Identify which cell holds the provided text, then report its [x, y] central coordinate. 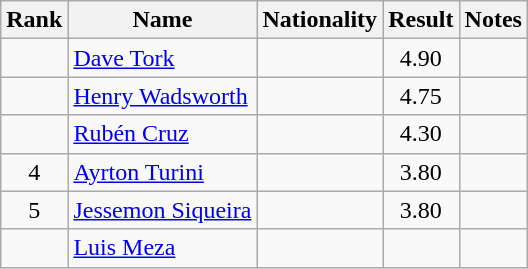
Rank [34, 20]
4.30 [421, 134]
Dave Tork [162, 58]
Nationality [320, 20]
Henry Wadsworth [162, 96]
Notes [493, 20]
Name [162, 20]
Ayrton Turini [162, 172]
4 [34, 172]
4.90 [421, 58]
4.75 [421, 96]
Rubén Cruz [162, 134]
Result [421, 20]
Luis Meza [162, 248]
Jessemon Siqueira [162, 210]
5 [34, 210]
